Determine the (x, y) coordinate at the center of the cell enclosing the given text.  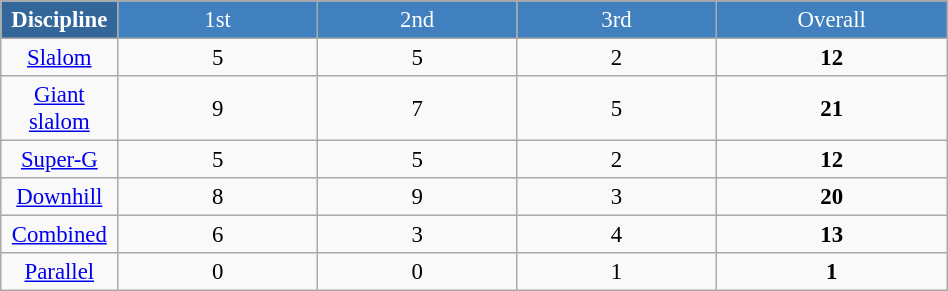
20 (832, 197)
Overall (832, 20)
7 (416, 108)
6 (218, 235)
Combined (60, 235)
3rd (616, 20)
1st (218, 20)
4 (616, 235)
Slalom (60, 58)
Downhill (60, 197)
Giant slalom (60, 108)
8 (218, 197)
Discipline (60, 20)
13 (832, 235)
Super-G (60, 160)
21 (832, 108)
2nd (416, 20)
